Identify which cell holds the provided text, then report its [X, Y] central coordinate. 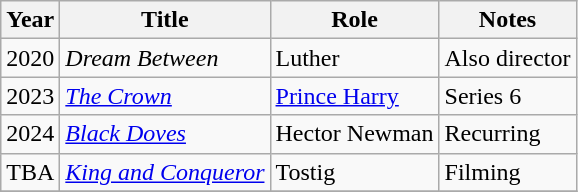
Year [30, 20]
Title [165, 20]
Series 6 [508, 96]
TBA [30, 172]
Prince Harry [354, 96]
Luther [354, 58]
2020 [30, 58]
Role [354, 20]
Notes [508, 20]
Recurring [508, 134]
2024 [30, 134]
2023 [30, 96]
The Crown [165, 96]
Dream Between [165, 58]
Tostig [354, 172]
Hector Newman [354, 134]
Black Doves [165, 134]
Filming [508, 172]
Also director [508, 58]
King and Conqueror [165, 172]
